For the text-containing cell, return its midpoint in (X, Y) coordinate format. 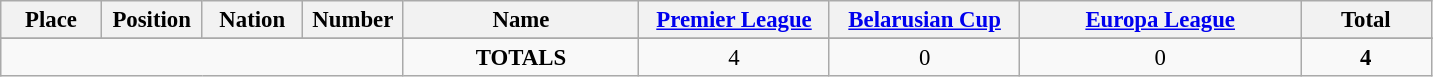
Europa League (1160, 20)
TOTALS (521, 58)
Nation (252, 20)
Name (521, 20)
Position (152, 20)
Belarusian Cup (924, 20)
Total (1366, 20)
Premier League (734, 20)
Number (354, 20)
Place (52, 20)
